Detect which cell encompasses the target text, then output its [X, Y] center coordinate. 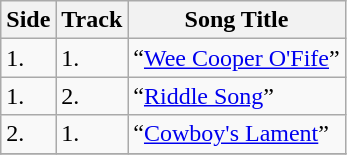
Track [92, 20]
“Cowboy's Lament” [236, 134]
“Riddle Song” [236, 96]
Song Title [236, 20]
“Wee Cooper O'Fife” [236, 58]
Side [28, 20]
